Scan for the cell matching the given text and deliver its (X, Y) coordinate at center. 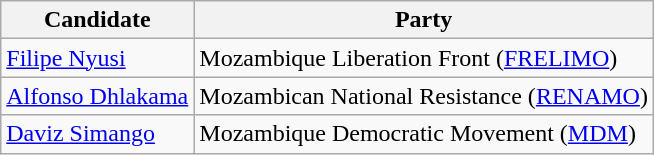
Mozambique Liberation Front (FRELIMO) (424, 58)
Daviz Simango (98, 134)
Filipe Nyusi (98, 58)
Mozambique Democratic Movement (MDM) (424, 134)
Candidate (98, 20)
Alfonso Dhlakama (98, 96)
Mozambican National Resistance (RENAMO) (424, 96)
Party (424, 20)
